Capture the cell that displays the provided text and extract its (x, y) central coordinate. 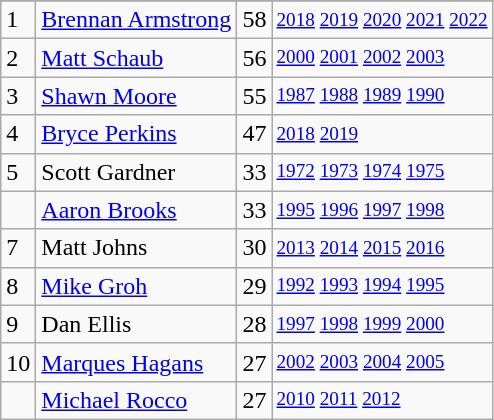
9 (18, 324)
1992 1993 1994 1995 (382, 286)
8 (18, 286)
47 (254, 134)
1 (18, 20)
1987 1988 1989 1990 (382, 96)
2 (18, 58)
Aaron Brooks (136, 210)
Bryce Perkins (136, 134)
Brennan Armstrong (136, 20)
29 (254, 286)
10 (18, 362)
2010 2011 2012 (382, 400)
1995 1996 1997 1998 (382, 210)
7 (18, 248)
58 (254, 20)
28 (254, 324)
2002 2003 2004 2005 (382, 362)
Shawn Moore (136, 96)
Scott Gardner (136, 172)
2013 2014 2015 2016 (382, 248)
30 (254, 248)
3 (18, 96)
2018 2019 (382, 134)
4 (18, 134)
2000 2001 2002 2003 (382, 58)
Matt Schaub (136, 58)
Mike Groh (136, 286)
Marques Hagans (136, 362)
Michael Rocco (136, 400)
1972 1973 1974 1975 (382, 172)
55 (254, 96)
1997 1998 1999 2000 (382, 324)
Matt Johns (136, 248)
Dan Ellis (136, 324)
5 (18, 172)
2018 2019 2020 2021 2022 (382, 20)
56 (254, 58)
